Find where the given text appears and provide that cell's center as [X, Y] coordinate. 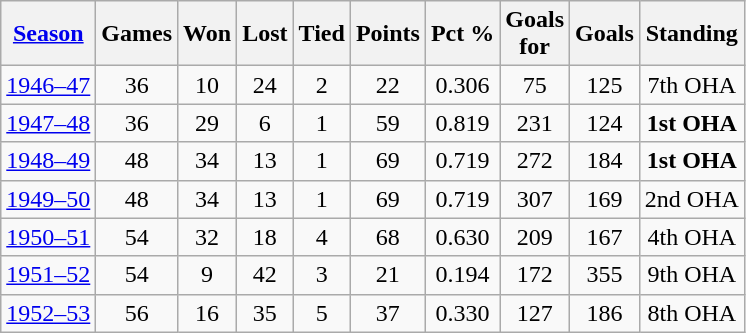
1952–53 [48, 313]
4th OHA [692, 237]
3 [322, 275]
75 [535, 85]
125 [605, 85]
5 [322, 313]
35 [265, 313]
9th OHA [692, 275]
172 [535, 275]
Points [388, 34]
Won [208, 34]
4 [322, 237]
184 [605, 161]
Goals [605, 34]
0.306 [462, 85]
29 [208, 123]
167 [605, 237]
209 [535, 237]
231 [535, 123]
Pct % [462, 34]
24 [265, 85]
37 [388, 313]
1951–52 [48, 275]
1947–48 [48, 123]
1949–50 [48, 199]
0.194 [462, 275]
2 [322, 85]
42 [265, 275]
18 [265, 237]
Season [48, 34]
1948–49 [48, 161]
Tied [322, 34]
355 [605, 275]
Goalsfor [535, 34]
Games [137, 34]
169 [605, 199]
0.819 [462, 123]
32 [208, 237]
0.630 [462, 237]
16 [208, 313]
9 [208, 275]
272 [535, 161]
59 [388, 123]
21 [388, 275]
10 [208, 85]
0.330 [462, 313]
8th OHA [692, 313]
7th OHA [692, 85]
127 [535, 313]
124 [605, 123]
1950–51 [48, 237]
307 [535, 199]
2nd OHA [692, 199]
22 [388, 85]
186 [605, 313]
56 [137, 313]
6 [265, 123]
Standing [692, 34]
Lost [265, 34]
1946–47 [48, 85]
68 [388, 237]
